Identify which cell holds the provided text, then report its [X, Y] central coordinate. 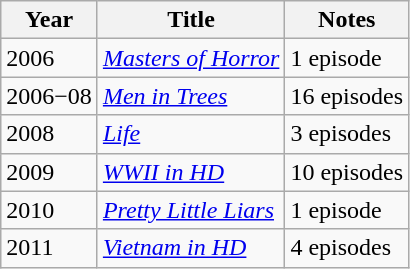
Year [50, 20]
2006 [50, 58]
WWII in HD [191, 172]
Men in Trees [191, 96]
Vietnam in HD [191, 248]
Masters of Horror [191, 58]
4 episodes [347, 248]
3 episodes [347, 134]
Title [191, 20]
2009 [50, 172]
16 episodes [347, 96]
2008 [50, 134]
2010 [50, 210]
2006−08 [50, 96]
2011 [50, 248]
Pretty Little Liars [191, 210]
Life [191, 134]
Notes [347, 20]
10 episodes [347, 172]
